Detect which cell encompasses the target text, then output its (X, Y) center coordinate. 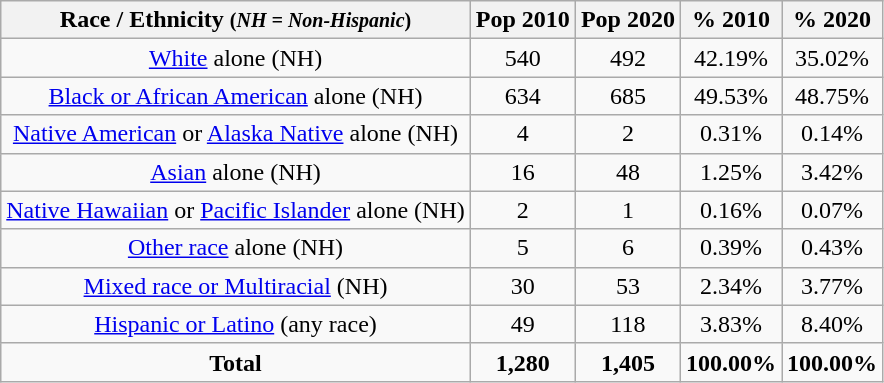
492 (628, 58)
0.07% (832, 210)
Other race alone (NH) (236, 248)
49 (522, 324)
5 (522, 248)
6 (628, 248)
685 (628, 96)
48.75% (832, 96)
Total (236, 362)
Hispanic or Latino (any race) (236, 324)
1,405 (628, 362)
3.83% (730, 324)
634 (522, 96)
Pop 2020 (628, 20)
Native American or Alaska Native alone (NH) (236, 134)
48 (628, 172)
Asian alone (NH) (236, 172)
3.77% (832, 286)
0.16% (730, 210)
2.34% (730, 286)
30 (522, 286)
0.43% (832, 248)
1.25% (730, 172)
% 2020 (832, 20)
540 (522, 58)
0.31% (730, 134)
53 (628, 286)
42.19% (730, 58)
0.14% (832, 134)
1,280 (522, 362)
Mixed race or Multiracial (NH) (236, 286)
% 2010 (730, 20)
35.02% (832, 58)
Native Hawaiian or Pacific Islander alone (NH) (236, 210)
16 (522, 172)
49.53% (730, 96)
Black or African American alone (NH) (236, 96)
4 (522, 134)
8.40% (832, 324)
Pop 2010 (522, 20)
Race / Ethnicity (NH = Non-Hispanic) (236, 20)
118 (628, 324)
White alone (NH) (236, 58)
1 (628, 210)
0.39% (730, 248)
3.42% (832, 172)
